Search for the cell housing the specified text and yield its [X, Y] center coordinate. 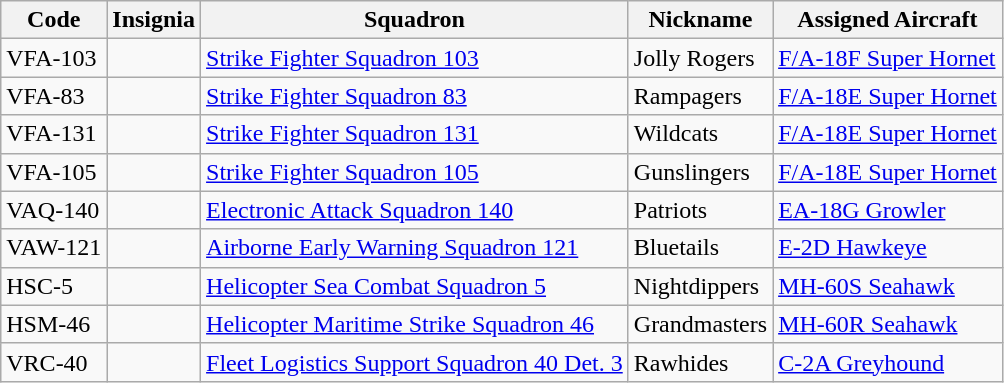
Rawhides [700, 362]
E-2D Hawkeye [888, 248]
MH-60S Seahawk [888, 286]
Strike Fighter Squadron 103 [415, 58]
Bluetails [700, 248]
VFA-103 [54, 58]
VFA-105 [54, 172]
Airborne Early Warning Squadron 121 [415, 248]
Electronic Attack Squadron 140 [415, 210]
Strike Fighter Squadron 105 [415, 172]
VFA-83 [54, 96]
Fleet Logistics Support Squadron 40 Det. 3 [415, 362]
Jolly Rogers [700, 58]
C-2A Greyhound [888, 362]
Assigned Aircraft [888, 20]
VRC-40 [54, 362]
Nightdippers [700, 286]
Wildcats [700, 134]
VFA-131 [54, 134]
VAW-121 [54, 248]
Helicopter Sea Combat Squadron 5 [415, 286]
Grandmasters [700, 324]
VAQ-140 [54, 210]
HSM-46 [54, 324]
Strike Fighter Squadron 83 [415, 96]
Strike Fighter Squadron 131 [415, 134]
HSC-5 [54, 286]
Code [54, 20]
Squadron [415, 20]
EA-18G Growler [888, 210]
MH-60R Seahawk [888, 324]
Insignia [154, 20]
Helicopter Maritime Strike Squadron 46 [415, 324]
Nickname [700, 20]
Patriots [700, 210]
Gunslingers [700, 172]
Rampagers [700, 96]
F/A-18F Super Hornet [888, 58]
